Pinpoint the cell where the given text exists, returning its (X, Y) midpoint coordinate. 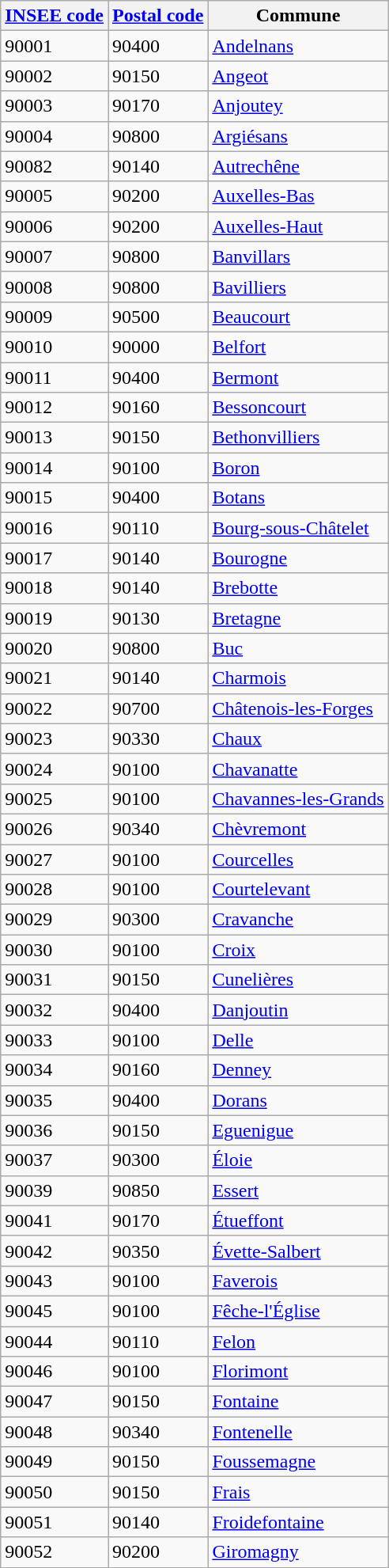
90029 (55, 920)
Belfort (298, 347)
Danjoutin (298, 1010)
Chavanatte (298, 769)
90039 (55, 1190)
Commune (298, 16)
Bermont (298, 378)
Courtelevant (298, 890)
90009 (55, 317)
90030 (55, 950)
90330 (157, 738)
90051 (55, 1522)
90008 (55, 287)
90050 (55, 1492)
90007 (55, 256)
90044 (55, 1342)
Fontaine (298, 1402)
Fêche-l'Église (298, 1311)
90026 (55, 829)
Courcelles (298, 859)
Banvillars (298, 256)
Dorans (298, 1100)
Essert (298, 1190)
90019 (55, 618)
Eguenigue (298, 1130)
90034 (55, 1070)
90001 (55, 46)
90130 (157, 618)
Angeot (298, 76)
90052 (55, 1552)
Beaucourt (298, 317)
90028 (55, 890)
Denney (298, 1070)
Auxelles-Bas (298, 196)
90043 (55, 1281)
90012 (55, 408)
90021 (55, 678)
Étueffont (298, 1221)
Bretagne (298, 618)
90013 (55, 438)
Buc (298, 648)
Bourg-sous-Châtelet (298, 528)
90047 (55, 1402)
Évette-Salbert (298, 1251)
Autrechêne (298, 166)
90023 (55, 738)
90014 (55, 468)
90004 (55, 136)
90011 (55, 378)
90031 (55, 980)
90027 (55, 859)
Brebotte (298, 588)
90000 (157, 347)
Chaux (298, 738)
Froidefontaine (298, 1522)
Bavilliers (298, 287)
90032 (55, 1010)
Cunelières (298, 980)
Argiésans (298, 136)
90036 (55, 1130)
Botans (298, 498)
Chavannes-les-Grands (298, 799)
90005 (55, 196)
Postal code (157, 16)
90850 (157, 1190)
90003 (55, 106)
90700 (157, 708)
Bourogne (298, 558)
INSEE code (55, 16)
90025 (55, 799)
Florimont (298, 1372)
Bethonvilliers (298, 438)
Boron (298, 468)
Éloie (298, 1160)
90010 (55, 347)
Anjoutey (298, 106)
Giromagny (298, 1552)
Châtenois-les-Forges (298, 708)
90002 (55, 76)
90015 (55, 498)
Felon (298, 1342)
90024 (55, 769)
90006 (55, 226)
Auxelles-Haut (298, 226)
Cravanche (298, 920)
90045 (55, 1311)
Delle (298, 1040)
90042 (55, 1251)
Fontenelle (298, 1432)
90049 (55, 1462)
90350 (157, 1251)
Croix (298, 950)
90020 (55, 648)
90500 (157, 317)
90035 (55, 1100)
Charmois (298, 678)
90022 (55, 708)
90033 (55, 1040)
90048 (55, 1432)
Bessoncourt (298, 408)
90082 (55, 166)
90037 (55, 1160)
Foussemagne (298, 1462)
Frais (298, 1492)
Chèvremont (298, 829)
90017 (55, 558)
90016 (55, 528)
Faverois (298, 1281)
Andelnans (298, 46)
90041 (55, 1221)
90046 (55, 1372)
90018 (55, 588)
